Detect which cell encompasses the target text, then output its [X, Y] center coordinate. 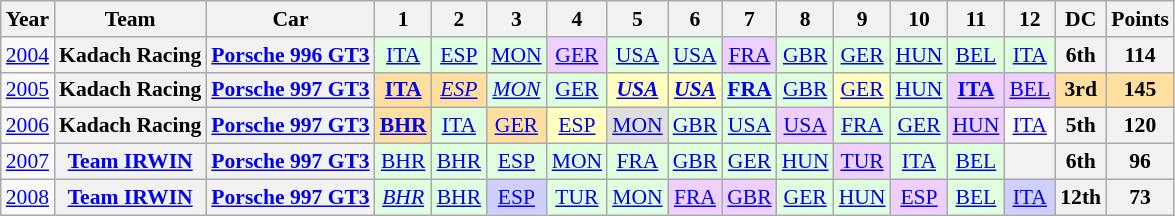
12th [1080, 197]
Car [290, 19]
114 [1140, 55]
73 [1140, 197]
2 [460, 19]
3 [516, 19]
Year [28, 19]
Porsche 996 GT3 [290, 55]
5th [1080, 126]
4 [578, 19]
7 [750, 19]
2006 [28, 126]
9 [862, 19]
145 [1140, 90]
5 [638, 19]
8 [806, 19]
DC [1080, 19]
12 [1030, 19]
Team [130, 19]
2005 [28, 90]
Points [1140, 19]
6 [696, 19]
11 [976, 19]
10 [920, 19]
3rd [1080, 90]
96 [1140, 162]
2008 [28, 197]
2004 [28, 55]
1 [404, 19]
120 [1140, 126]
2007 [28, 162]
